Return (x, y) of the center of cell containing provided text 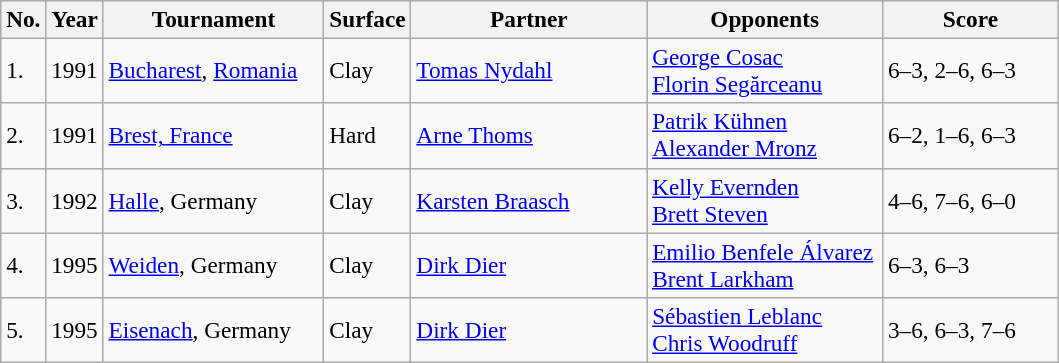
4. (24, 264)
1992 (74, 200)
Sébastien Leblanc Chris Woodruff (765, 330)
3. (24, 200)
3–6, 6–3, 7–6 (971, 330)
Bucharest, Romania (214, 70)
No. (24, 19)
Karsten Braasch (529, 200)
Score (971, 19)
Brest, France (214, 136)
Emilio Benfele Álvarez Brent Larkham (765, 264)
Opponents (765, 19)
Tomas Nydahl (529, 70)
Tournament (214, 19)
6–3, 2–6, 6–3 (971, 70)
Weiden, Germany (214, 264)
Patrik Kühnen Alexander Mronz (765, 136)
Kelly Evernden Brett Steven (765, 200)
Halle, Germany (214, 200)
Year (74, 19)
4–6, 7–6, 6–0 (971, 200)
Hard (368, 136)
George Cosac Florin Segărceanu (765, 70)
2. (24, 136)
Partner (529, 19)
1. (24, 70)
6–2, 1–6, 6–3 (971, 136)
6–3, 6–3 (971, 264)
Arne Thoms (529, 136)
Surface (368, 19)
Eisenach, Germany (214, 330)
5. (24, 330)
